From the cell containing the given text, extract its center point as (X, Y) coordinate. 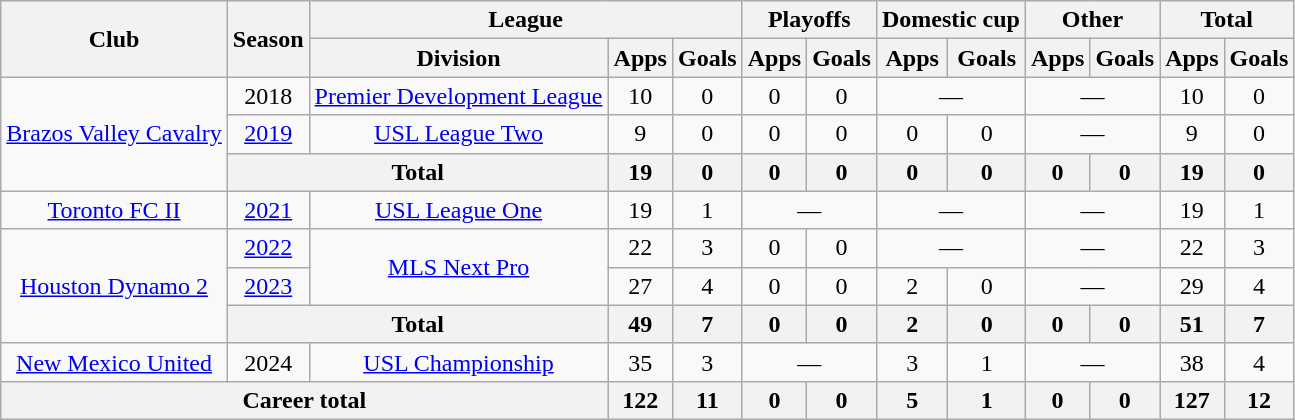
USL League One (458, 210)
USL League Two (458, 134)
League (526, 20)
Houston Dynamo 2 (114, 286)
38 (1192, 362)
5 (912, 400)
Division (458, 58)
Club (114, 39)
49 (640, 324)
51 (1192, 324)
122 (640, 400)
35 (640, 362)
Other (1092, 20)
12 (1259, 400)
Premier Development League (458, 96)
2023 (268, 286)
New Mexico United (114, 362)
Brazos Valley Cavalry (114, 134)
127 (1192, 400)
11 (707, 400)
USL Championship (458, 362)
2018 (268, 96)
Season (268, 39)
Domestic cup (950, 20)
2022 (268, 248)
2019 (268, 134)
MLS Next Pro (458, 267)
27 (640, 286)
Playoffs (809, 20)
2024 (268, 362)
Toronto FC II (114, 210)
29 (1192, 286)
2021 (268, 210)
Career total (304, 400)
